Extract the [x, y] coordinate from the center of the cell holding the provided text.  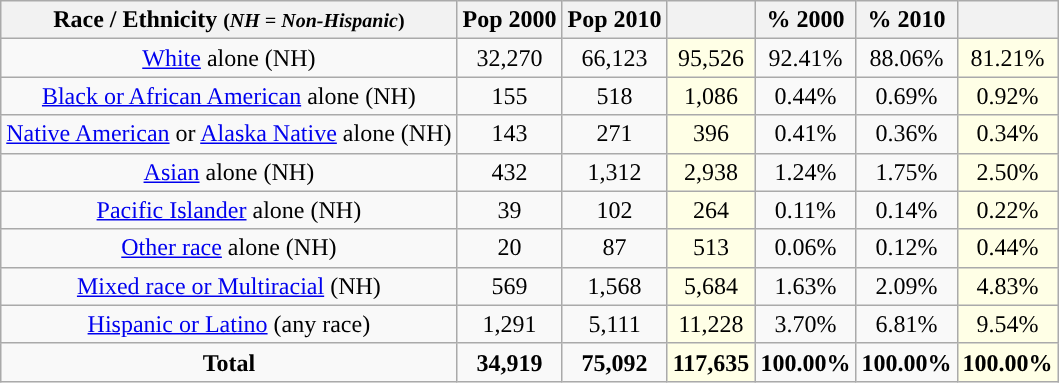
2.50% [1008, 172]
11,228 [711, 324]
1.24% [806, 172]
20 [510, 248]
2.09% [906, 286]
87 [614, 248]
92.41% [806, 58]
0.92% [1008, 96]
117,635 [711, 362]
5,111 [614, 324]
81.21% [1008, 58]
1,568 [614, 286]
0.36% [906, 134]
1,291 [510, 324]
102 [614, 210]
9.54% [1008, 324]
Pacific Islander alone (NH) [229, 210]
White alone (NH) [229, 58]
0.22% [1008, 210]
569 [510, 286]
0.34% [1008, 134]
1,086 [711, 96]
0.11% [806, 210]
88.06% [906, 58]
75,092 [614, 362]
513 [711, 248]
0.69% [906, 96]
Race / Ethnicity (NH = Non-Hispanic) [229, 20]
0.12% [906, 248]
1.63% [806, 286]
2,938 [711, 172]
6.81% [906, 324]
271 [614, 134]
0.06% [806, 248]
143 [510, 134]
32,270 [510, 58]
432 [510, 172]
Pop 2000 [510, 20]
% 2000 [806, 20]
Asian alone (NH) [229, 172]
Native American or Alaska Native alone (NH) [229, 134]
Mixed race or Multiracial (NH) [229, 286]
34,919 [510, 362]
% 2010 [906, 20]
0.41% [806, 134]
4.83% [1008, 286]
39 [510, 210]
0.14% [906, 210]
Black or African American alone (NH) [229, 96]
Hispanic or Latino (any race) [229, 324]
Pop 2010 [614, 20]
Other race alone (NH) [229, 248]
Total [229, 362]
1,312 [614, 172]
3.70% [806, 324]
396 [711, 134]
5,684 [711, 286]
1.75% [906, 172]
155 [510, 96]
264 [711, 210]
518 [614, 96]
66,123 [614, 58]
95,526 [711, 58]
